Determine the (x, y) coordinate at the center of the cell enclosing the given text.  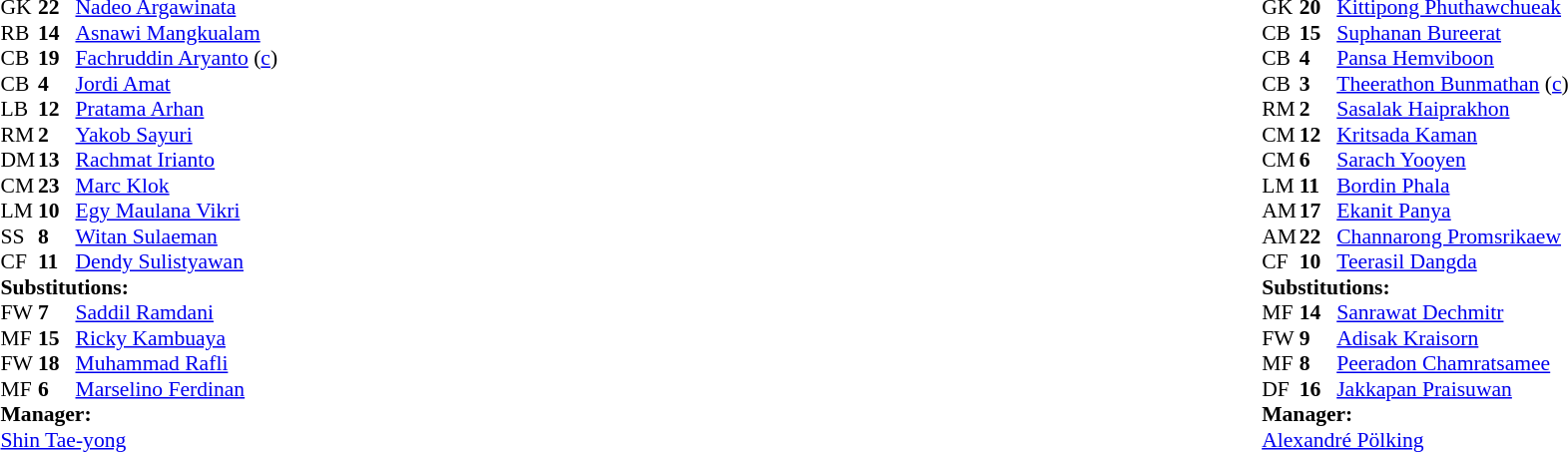
RB (19, 33)
9 (1318, 338)
Asnawi Mangkualam (178, 33)
Dendy Sulistyawan (178, 262)
Yakob Sayuri (178, 135)
Manager: (139, 414)
23 (57, 186)
17 (1318, 211)
22 (1318, 236)
Marc Klok (178, 186)
7 (57, 312)
Fachruddin Aryanto (c) (178, 59)
Pratama Arhan (178, 109)
13 (57, 161)
LB (19, 109)
18 (57, 364)
DM (19, 161)
Rachmat Irianto (178, 161)
Saddil Ramdani (178, 312)
Ricky Kambuaya (178, 338)
Muhammad Rafli (178, 364)
Jordi Amat (178, 84)
19 (57, 59)
Egy Maulana Vikri (178, 211)
3 (1318, 84)
Marselino Ferdinan (178, 389)
Witan Sulaeman (178, 236)
DF (1281, 389)
Substitutions: (139, 287)
SS (19, 236)
16 (1318, 389)
